Locate the cell with the specified text and output its [X, Y] center coordinate. 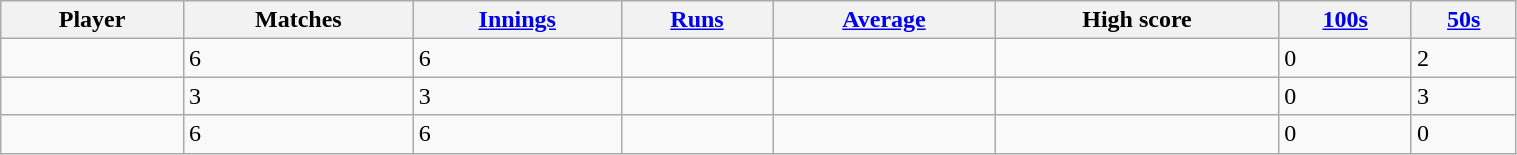
50s [1464, 20]
2 [1464, 58]
Runs [697, 20]
High score [1137, 20]
Matches [298, 20]
100s [1346, 20]
Innings [517, 20]
Player [92, 20]
Average [884, 20]
